Extract the [x, y] coordinate from the center of the cell holding the provided text.  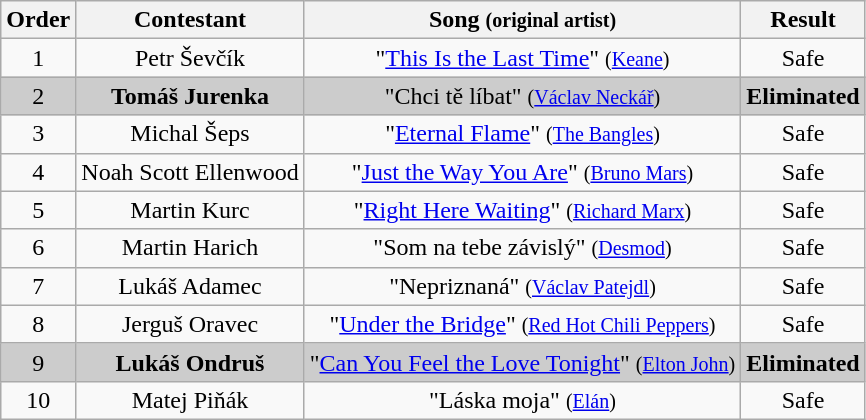
Noah Scott Ellenwood [190, 172]
Song (original artist) [522, 20]
6 [38, 248]
5 [38, 210]
"Láska moja" (Elán) [522, 400]
Martin Kurc [190, 210]
2 [38, 96]
10 [38, 400]
Tomáš Jurenka [190, 96]
3 [38, 134]
"Som na tebe závislý" (Desmod) [522, 248]
Lukáš Ondruš [190, 362]
4 [38, 172]
Result [803, 20]
1 [38, 58]
"Chci tě líbat" (Václav Neckář) [522, 96]
"Under the Bridge" (Red Hot Chili Peppers) [522, 324]
9 [38, 362]
"This Is the Last Time" (Keane) [522, 58]
"Just the Way You Are" (Bruno Mars) [522, 172]
Contestant [190, 20]
"Eternal Flame" (The Bangles) [522, 134]
Order [38, 20]
Matej Piňák [190, 400]
7 [38, 286]
"Nepriznaná" (Václav Patejdl) [522, 286]
Lukáš Adamec [190, 286]
"Right Here Waiting" (Richard Marx) [522, 210]
Jerguš Oravec [190, 324]
8 [38, 324]
"Can You Feel the Love Tonight" (Elton John) [522, 362]
Michal Šeps [190, 134]
Martin Harich [190, 248]
Petr Ševčík [190, 58]
